Scan for the cell matching the given text and deliver its (X, Y) coordinate at center. 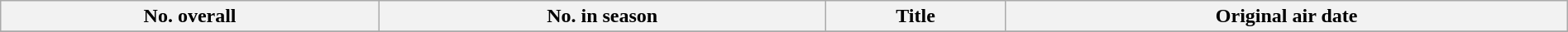
Original air date (1287, 16)
No. in season (602, 16)
Title (915, 16)
No. overall (190, 16)
